From the cell containing the given text, extract its center point as (X, Y) coordinate. 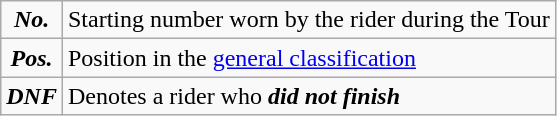
Pos. (32, 58)
No. (32, 20)
Position in the general classification (308, 58)
Starting number worn by the rider during the Tour (308, 20)
Denotes a rider who did not finish (308, 96)
DNF (32, 96)
